Provide the (x, y) coordinate of the cell's center where the given text is located.  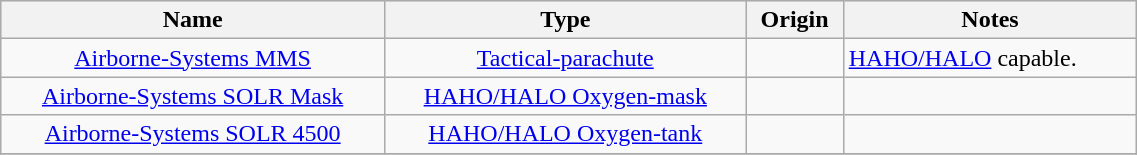
HAHO/HALO Oxygen-tank (565, 134)
Airborne-Systems SOLR 4500 (193, 134)
Airborne-Systems SOLR Mask (193, 96)
HAHO/HALO capable. (990, 58)
Notes (990, 20)
Type (565, 20)
Name (193, 20)
Airborne-Systems MMS (193, 58)
HAHO/HALO Oxygen-mask (565, 96)
Origin (794, 20)
Tactical-parachute (565, 58)
